Detect which cell encompasses the target text, then output its (x, y) center coordinate. 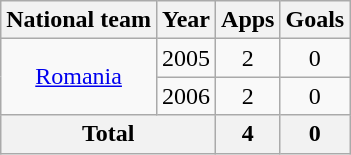
Total (108, 134)
National team (79, 20)
Goals (315, 20)
2006 (186, 96)
Apps (248, 20)
Romania (79, 77)
Year (186, 20)
4 (248, 134)
2005 (186, 58)
